Output the [X, Y] coordinate of the center of the cell containing the given text.  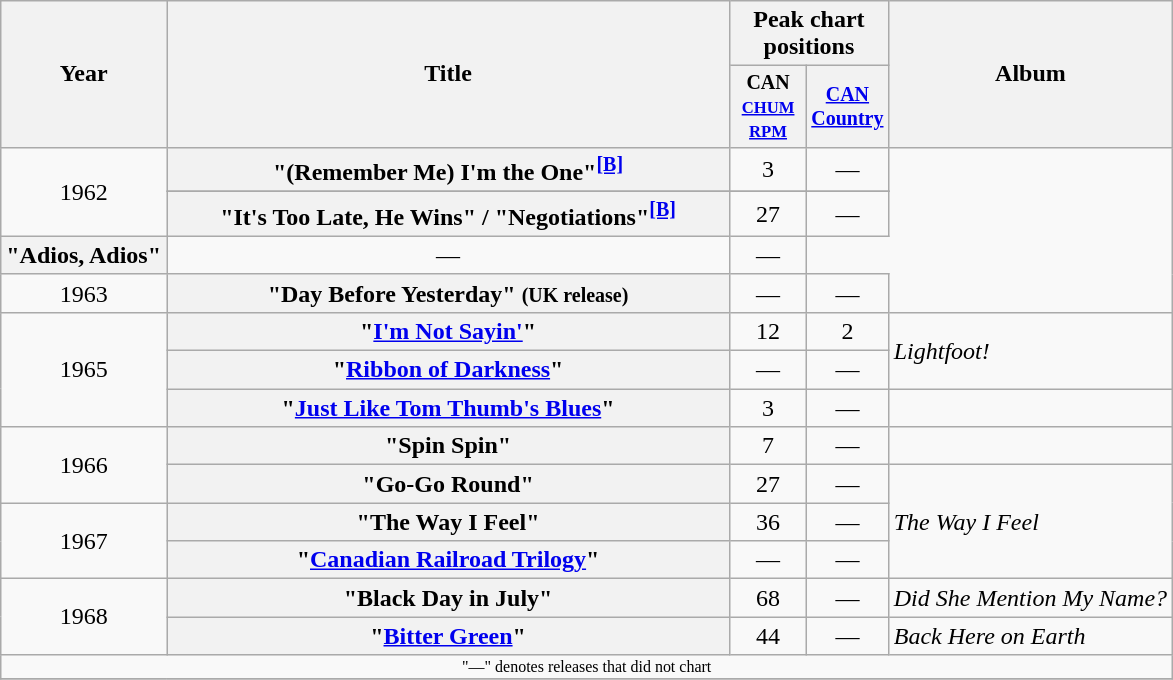
Album [1030, 74]
1965 [84, 370]
1967 [84, 541]
2 [848, 332]
"Go-Go Round" [448, 484]
"Spin Spin" [448, 446]
1962 [84, 192]
"I'm Not Sayin'" [448, 332]
"The Way I Feel" [448, 522]
Back Here on Earth [1030, 636]
7 [768, 446]
Peak chartpositions [810, 34]
The Way I Feel [1030, 522]
"Adios, Adios" [84, 255]
12 [768, 332]
1963 [84, 293]
"(Remember Me) I'm the One"[B] [448, 170]
Did She Mention My Name? [1030, 598]
"Day Before Yesterday" (UK release) [448, 293]
68 [768, 598]
1966 [84, 465]
Lightfoot! [1030, 351]
1968 [84, 617]
CAN CHUM RPM [768, 106]
"It's Too Late, He Wins" / "Negotiations"[B] [448, 214]
"Just Like Tom Thumb's Blues" [448, 408]
"—" denotes releases that did not chart [587, 667]
44 [768, 636]
Title [448, 74]
"Canadian Railroad Trilogy" [448, 560]
Year [84, 74]
CAN Country [848, 106]
"Bitter Green" [448, 636]
36 [768, 522]
"Ribbon of Darkness" [448, 370]
"Black Day in July" [448, 598]
